Return [x, y] of the center of cell containing provided text 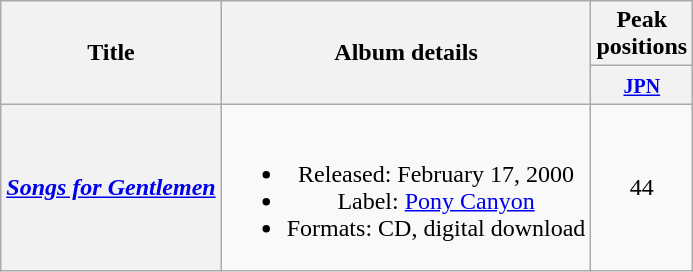
Peak positions [642, 34]
44 [642, 188]
JPN [642, 85]
Title [111, 52]
Album details [406, 52]
Released: February 17, 2000 Label: Pony CanyonFormats: CD, digital download [406, 188]
Songs for Gentlemen [111, 188]
